Search for the cell housing the specified text and yield its (X, Y) center coordinate. 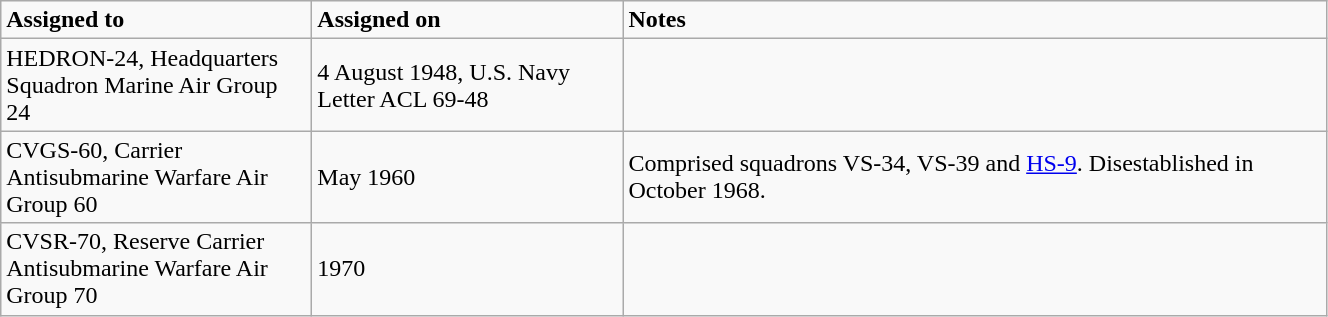
Assigned to (156, 20)
HEDRON-24, Headquarters Squadron Marine Air Group 24 (156, 85)
Assigned on (468, 20)
4 August 1948, U.S. Navy Letter ACL 69-48 (468, 85)
Comprised squadrons VS-34, VS-39 and HS-9. Disestablished in October 1968. (975, 177)
1970 (468, 269)
CVSR-70, Reserve Carrier Antisubmarine Warfare Air Group 70 (156, 269)
May 1960 (468, 177)
CVGS-60, Carrier Antisubmarine Warfare Air Group 60 (156, 177)
Notes (975, 20)
